Pinpoint the cell where the given text exists, returning its [X, Y] midpoint coordinate. 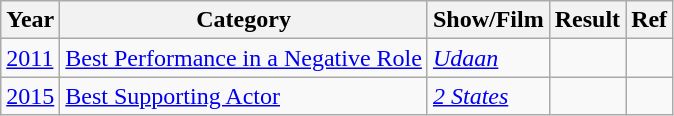
Ref [650, 20]
Show/Film [488, 20]
Result [587, 20]
Udaan [488, 58]
2 States [488, 96]
Best Performance in a Negative Role [244, 58]
Year [30, 20]
2015 [30, 96]
Best Supporting Actor [244, 96]
2011 [30, 58]
Category [244, 20]
